From the cell containing the given text, extract its center point as (x, y) coordinate. 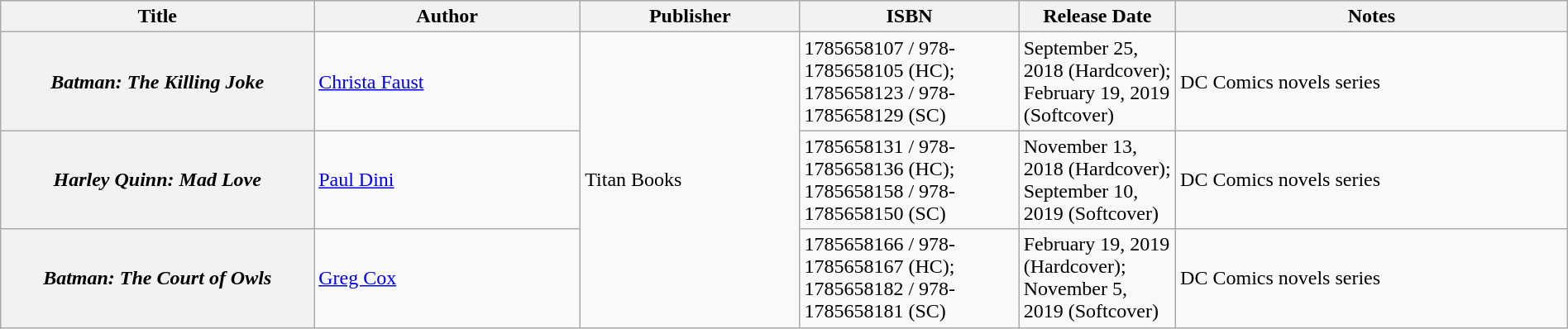
1785658166 / 978-1785658167 (HC); 1785658182 / 978-1785658181 (SC) (910, 278)
Release Date (1097, 17)
1785658131 / 978-1785658136 (HC); 1785658158 / 978-1785658150 (SC) (910, 180)
Notes (1372, 17)
Christa Faust (447, 81)
Greg Cox (447, 278)
November 13, 2018 (Hardcover); September 10, 2019 (Softcover) (1097, 180)
1785658107 / 978-1785658105 (HC); 1785658123 / 978-1785658129 (SC) (910, 81)
Harley Quinn: Mad Love (157, 180)
Batman: The Killing Joke (157, 81)
Batman: The Court of Owls (157, 278)
Publisher (690, 17)
February 19, 2019 (Hardcover); November 5, 2019 (Softcover) (1097, 278)
September 25, 2018 (Hardcover); February 19, 2019 (Softcover) (1097, 81)
Titan Books (690, 180)
Title (157, 17)
Paul Dini (447, 180)
ISBN (910, 17)
Author (447, 17)
